Output the (x, y) coordinate of the center of the cell containing the given text.  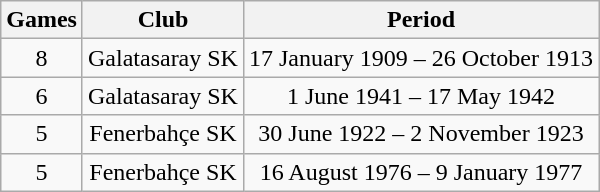
Period (420, 20)
6 (42, 96)
Club (162, 20)
8 (42, 58)
Games (42, 20)
30 June 1922 – 2 November 1923 (420, 134)
16 August 1976 – 9 January 1977 (420, 172)
1 June 1941 – 17 May 1942 (420, 96)
17 January 1909 – 26 October 1913 (420, 58)
